Locate the cell with the specified text and output its (X, Y) center coordinate. 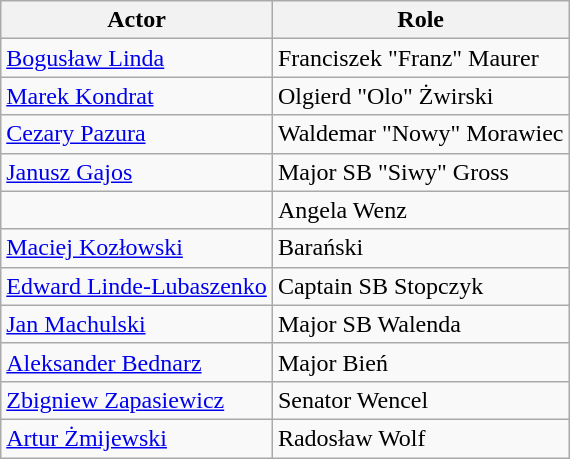
Olgierd "Olo" Żwirski (420, 96)
Aleksander Bednarz (137, 362)
Artur Żmijewski (137, 438)
Zbigniew Zapasiewicz (137, 400)
Major SB "Siwy" Gross (420, 172)
Senator Wencel (420, 400)
Radosław Wolf (420, 438)
Jan Machulski (137, 324)
Major Bień (420, 362)
Cezary Pazura (137, 134)
Bogusław Linda (137, 58)
Angela Wenz (420, 210)
Captain SB Stopczyk (420, 286)
Actor (137, 20)
Major SB Walenda (420, 324)
Maciej Kozłowski (137, 248)
Barański (420, 248)
Franciszek "Franz" Maurer (420, 58)
Waldemar "Nowy" Morawiec (420, 134)
Role (420, 20)
Marek Kondrat (137, 96)
Edward Linde-Lubaszenko (137, 286)
Janusz Gajos (137, 172)
